Locate the cell with the specified text and output its (x, y) center coordinate. 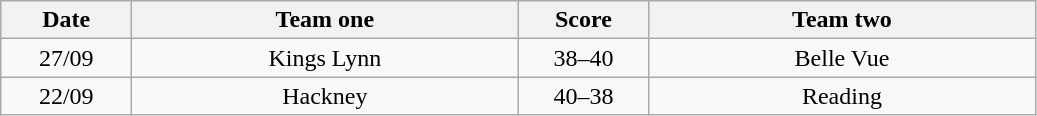
Hackney (325, 96)
Reading (842, 96)
40–38 (584, 96)
Team one (325, 20)
38–40 (584, 58)
Kings Lynn (325, 58)
Score (584, 20)
Team two (842, 20)
27/09 (66, 58)
Belle Vue (842, 58)
Date (66, 20)
22/09 (66, 96)
